Output the (x, y) coordinate of the center of the cell containing the given text.  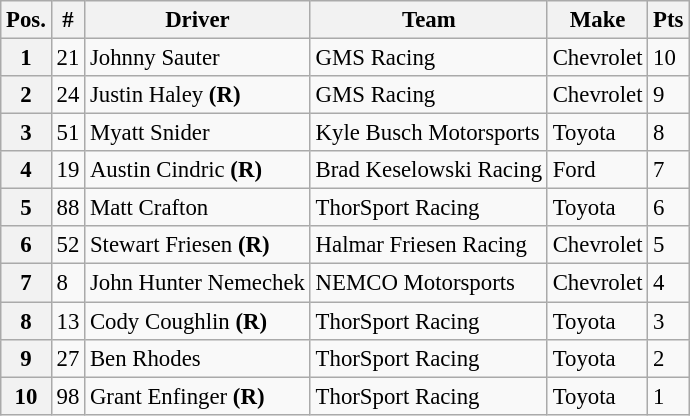
Kyle Busch Motorsports (428, 133)
Halmar Friesen Racing (428, 245)
Brad Keselowski Racing (428, 170)
# (68, 20)
Driver (198, 20)
Team (428, 20)
Cody Coughlin (R) (198, 321)
52 (68, 245)
24 (68, 95)
Myatt Snider (198, 133)
Ford (597, 170)
Pts (668, 20)
Johnny Sauter (198, 58)
Justin Haley (R) (198, 95)
Pos. (26, 20)
Matt Crafton (198, 208)
88 (68, 208)
Austin Cindric (R) (198, 170)
John Hunter Nemechek (198, 283)
27 (68, 358)
19 (68, 170)
13 (68, 321)
98 (68, 396)
51 (68, 133)
Ben Rhodes (198, 358)
Grant Enfinger (R) (198, 396)
Stewart Friesen (R) (198, 245)
NEMCO Motorsports (428, 283)
Make (597, 20)
21 (68, 58)
